Scan for the cell matching the given text and deliver its (X, Y) coordinate at center. 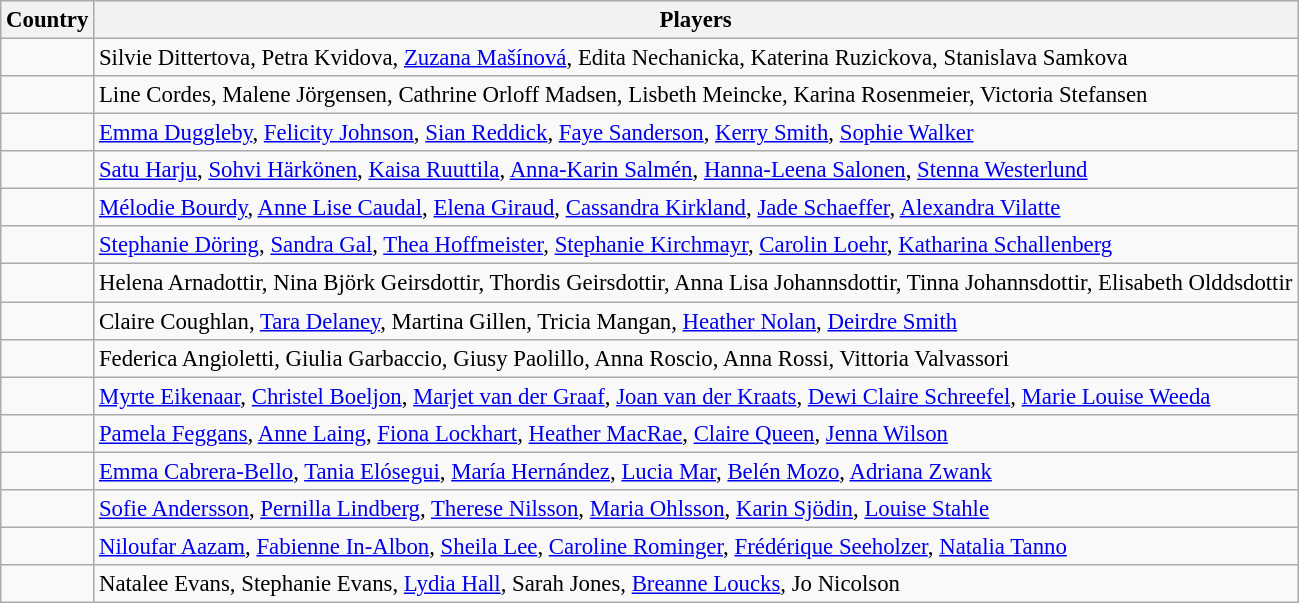
Sofie Andersson, Pernilla Lindberg, Therese Nilsson, Maria Ohlsson, Karin Sjödin, Louise Stahle (696, 509)
Satu Harju, Sohvi Härkönen, Kaisa Ruuttila, Anna-Karin Salmén, Hanna-Leena Salonen, Stenna Westerlund (696, 170)
Mélodie Bourdy, Anne Lise Caudal, Elena Giraud, Cassandra Kirkland, Jade Schaeffer, Alexandra Vilatte (696, 208)
Stephanie Döring, Sandra Gal, Thea Hoffmeister, Stephanie Kirchmayr, Carolin Loehr, Katharina Schallenberg (696, 245)
Silvie Dittertova, Petra Kvidova, Zuzana Mašínová, Edita Nechanicka, Katerina Ruzickova, Stanislava Samkova (696, 58)
Natalee Evans, Stephanie Evans, Lydia Hall, Sarah Jones, Breanne Loucks, Jo Nicolson (696, 584)
Emma Cabrera-Bello, Tania Elósegui, María Hernández, Lucia Mar, Belén Mozo, Adriana Zwank (696, 471)
Players (696, 20)
Helena Arnadottir, Nina Björk Geirsdottir, Thordis Geirsdottir, Anna Lisa Johannsdottir, Tinna Johannsdottir, Elisabeth Olddsdottir (696, 283)
Niloufar Aazam, Fabienne In-Albon, Sheila Lee, Caroline Rominger, Frédérique Seeholzer, Natalia Tanno (696, 546)
Pamela Feggans, Anne Laing, Fiona Lockhart, Heather MacRae, Claire Queen, Jenna Wilson (696, 433)
Emma Duggleby, Felicity Johnson, Sian Reddick, Faye Sanderson, Kerry Smith, Sophie Walker (696, 133)
Country (48, 20)
Federica Angioletti, Giulia Garbaccio, Giusy Paolillo, Anna Roscio, Anna Rossi, Vittoria Valvassori (696, 358)
Claire Coughlan, Tara Delaney, Martina Gillen, Tricia Mangan, Heather Nolan, Deirdre Smith (696, 321)
Myrte Eikenaar, Christel Boeljon, Marjet van der Graaf, Joan van der Kraats, Dewi Claire Schreefel, Marie Louise Weeda (696, 396)
Line Cordes, Malene Jörgensen, Cathrine Orloff Madsen, Lisbeth Meincke, Karina Rosenmeier, Victoria Stefansen (696, 95)
